Scan for the cell matching the given text and deliver its (X, Y) coordinate at center. 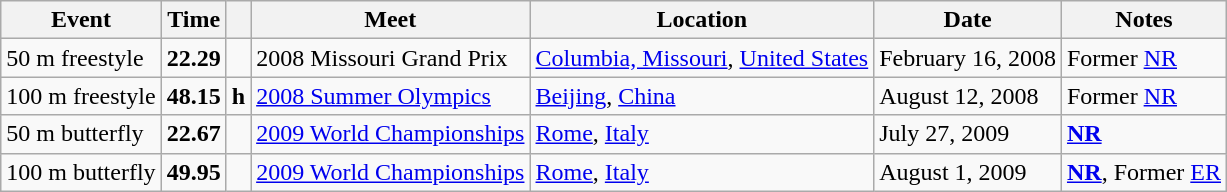
Notes (1144, 20)
July 27, 2009 (968, 134)
100 m butterfly (81, 172)
50 m butterfly (81, 134)
Event (81, 20)
August 1, 2009 (968, 172)
Time (194, 20)
Meet (390, 20)
Columbia, Missouri, United States (702, 58)
49.95 (194, 172)
50 m freestyle (81, 58)
Beijing, China (702, 96)
Date (968, 20)
22.67 (194, 134)
NR, Former ER (1144, 172)
NR (1144, 134)
2008 Missouri Grand Prix (390, 58)
48.15 (194, 96)
Location (702, 20)
2008 Summer Olympics (390, 96)
h (238, 96)
100 m freestyle (81, 96)
August 12, 2008 (968, 96)
22.29 (194, 58)
February 16, 2008 (968, 58)
